Locate the cell with the specified text and output its (x, y) center coordinate. 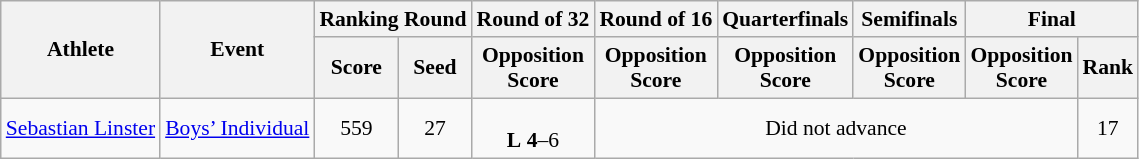
Round of 32 (532, 19)
Score (356, 68)
27 (434, 128)
Quarterfinals (785, 19)
Ranking Round (392, 19)
Event (237, 50)
17 (1108, 128)
Boys’ Individual (237, 128)
Athlete (80, 50)
559 (356, 128)
Round of 16 (656, 19)
Semifinals (909, 19)
Rank (1108, 68)
L 4–6 (532, 128)
Did not advance (836, 128)
Final (1052, 19)
Sebastian Linster (80, 128)
Seed (434, 68)
